Pinpoint the cell where the given text exists, returning its [x, y] midpoint coordinate. 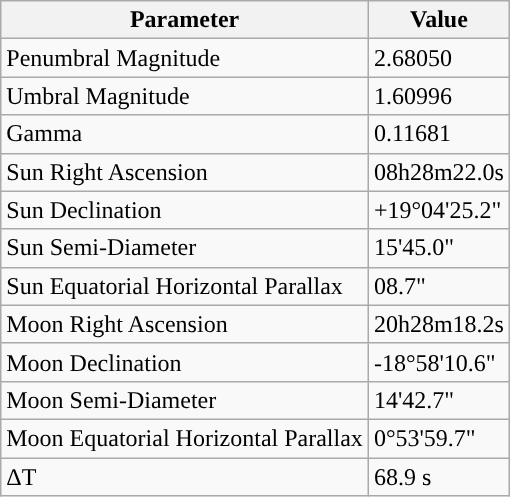
0.11681 [438, 134]
08h28m22.0s [438, 172]
Moon Declination [185, 362]
Gamma [185, 134]
ΔT [185, 477]
Penumbral Magnitude [185, 58]
Moon Equatorial Horizontal Parallax [185, 438]
Umbral Magnitude [185, 96]
1.60996 [438, 96]
-18°58'10.6" [438, 362]
Parameter [185, 20]
+19°04'25.2" [438, 210]
Moon Right Ascension [185, 324]
08.7" [438, 286]
68.9 s [438, 477]
Sun Equatorial Horizontal Parallax [185, 286]
14'42.7" [438, 400]
Sun Declination [185, 210]
Moon Semi-Diameter [185, 400]
20h28m18.2s [438, 324]
Value [438, 20]
Sun Right Ascension [185, 172]
2.68050 [438, 58]
15'45.0" [438, 248]
Sun Semi-Diameter [185, 248]
0°53'59.7" [438, 438]
